Return [X, Y] of the center of cell containing provided text 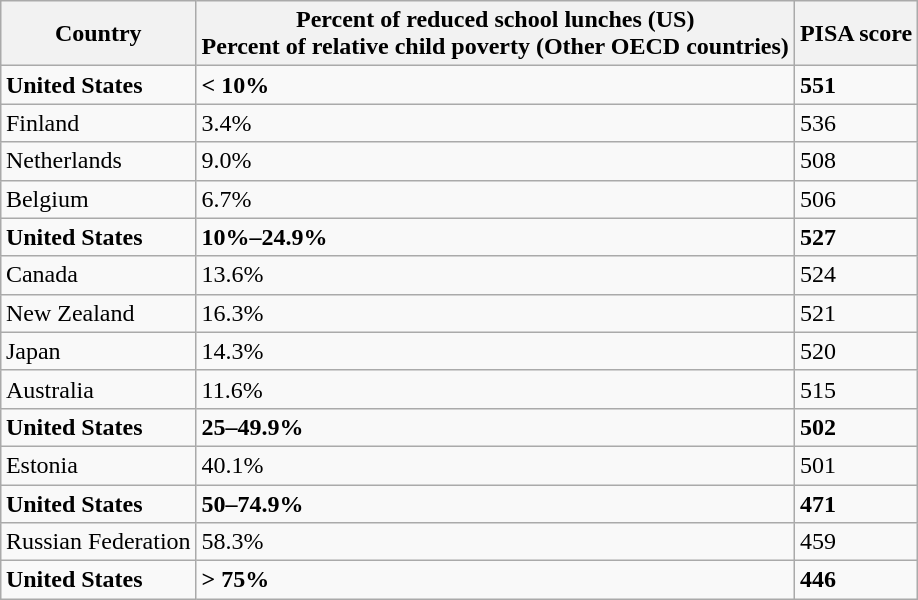
471 [856, 503]
459 [856, 542]
Netherlands [98, 161]
New Zealand [98, 313]
PISA score [856, 34]
521 [856, 313]
Country [98, 34]
520 [856, 351]
Russian Federation [98, 542]
25–49.9% [495, 427]
40.1% [495, 465]
Belgium [98, 199]
16.3% [495, 313]
508 [856, 161]
Japan [98, 351]
9.0% [495, 161]
551 [856, 85]
10%–24.9% [495, 237]
Finland [98, 123]
536 [856, 123]
> 75% [495, 580]
501 [856, 465]
502 [856, 427]
< 10% [495, 85]
506 [856, 199]
527 [856, 237]
50–74.9% [495, 503]
Canada [98, 275]
11.6% [495, 389]
515 [856, 389]
6.7% [495, 199]
Percent of reduced school lunches (US)Percent of relative child poverty (Other OECD countries) [495, 34]
446 [856, 580]
58.3% [495, 542]
Estonia [98, 465]
Australia [98, 389]
3.4% [495, 123]
13.6% [495, 275]
524 [856, 275]
14.3% [495, 351]
